Capture the cell that displays the provided text and extract its (X, Y) central coordinate. 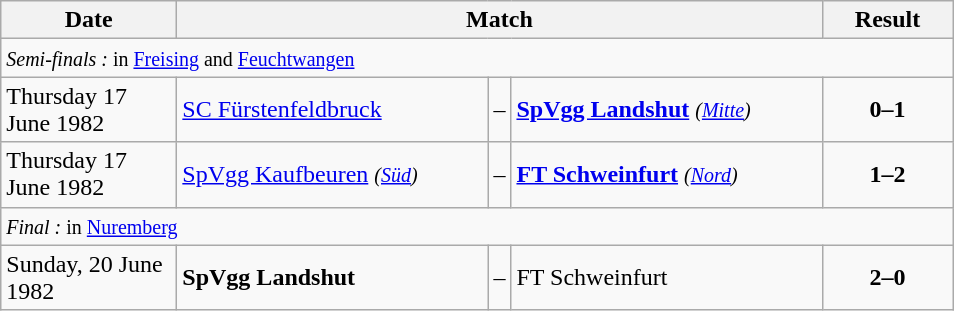
SpVgg Landshut (Mitte) (666, 110)
0–1 (888, 110)
Match (500, 20)
SpVgg Kaufbeuren (Süd) (332, 174)
Date (89, 20)
2–0 (888, 278)
SC Fürstenfeldbruck (332, 110)
1–2 (888, 174)
Semi-finals : in Freising and Feuchtwangen (477, 58)
Final : in Nuremberg (477, 226)
FT Schweinfurt (666, 278)
Result (888, 20)
SpVgg Landshut (332, 278)
Sunday, 20 June 1982 (89, 278)
FT Schweinfurt (Nord) (666, 174)
